Extract the [x, y] coordinate from the center of the cell holding the provided text.  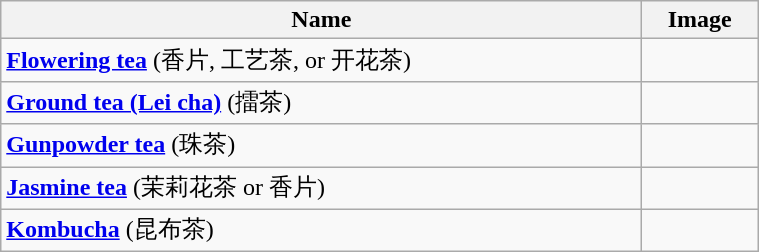
Image [700, 20]
Jasmine tea (茉莉花茶 or 香片) [322, 188]
Gunpowder tea (珠茶) [322, 146]
Name [322, 20]
Ground tea (Lei cha) (擂茶) [322, 102]
Flowering tea (香片, 工艺茶, or 开花茶) [322, 60]
Kombucha (昆布茶) [322, 230]
